For the text-containing cell, return its midpoint in [X, Y] coordinate format. 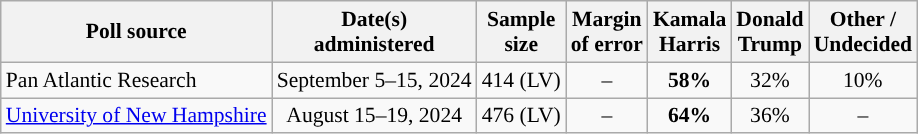
36% [770, 116]
Samplesize [522, 32]
University of New Hampshire [136, 116]
476 (LV) [522, 116]
Poll source [136, 32]
August 15–19, 2024 [374, 116]
64% [690, 116]
Date(s)administered [374, 32]
KamalaHarris [690, 32]
Marginof error [607, 32]
58% [690, 80]
September 5–15, 2024 [374, 80]
Pan Atlantic Research [136, 80]
DonaldTrump [770, 32]
Other /Undecided [863, 32]
414 (LV) [522, 80]
32% [770, 80]
10% [863, 80]
